Detect which cell encompasses the target text, then output its (X, Y) center coordinate. 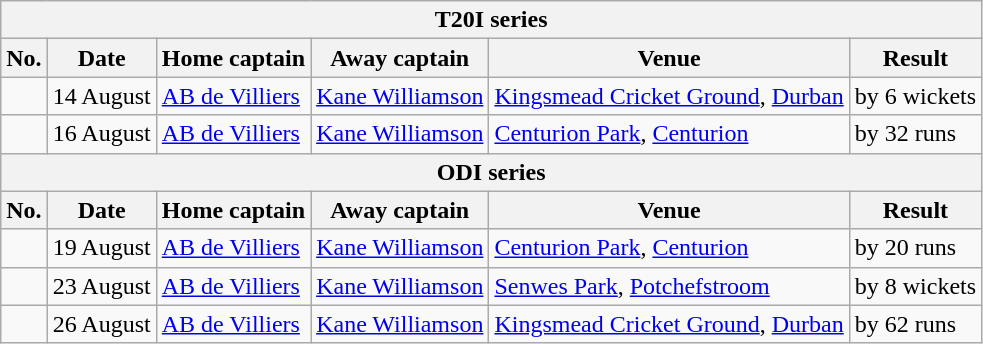
16 August (102, 134)
26 August (102, 324)
T20I series (492, 20)
14 August (102, 96)
by 32 runs (915, 134)
by 8 wickets (915, 286)
19 August (102, 248)
Senwes Park, Potchefstroom (669, 286)
ODI series (492, 172)
by 62 runs (915, 324)
23 August (102, 286)
by 6 wickets (915, 96)
by 20 runs (915, 248)
